Scan for the cell matching the given text and deliver its (x, y) coordinate at center. 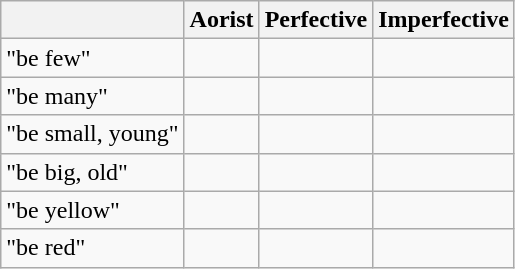
Aorist (222, 20)
"be yellow" (92, 210)
"be big, old" (92, 172)
"be small, young" (92, 134)
"be few" (92, 58)
Imperfective (444, 20)
"be red" (92, 248)
"be many" (92, 96)
Perfective (316, 20)
